Provide the (X, Y) coordinate of the cell's center where the given text is located.  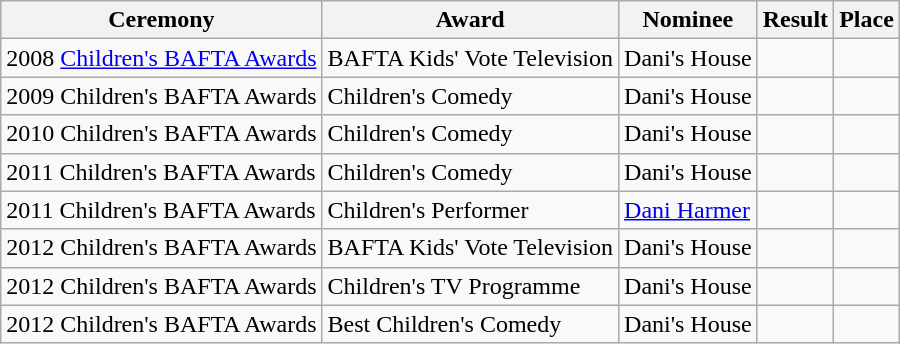
Children's TV Programme (470, 286)
Place (867, 20)
2010 Children's BAFTA Awards (162, 134)
Children's Performer (470, 210)
2008 Children's BAFTA Awards (162, 58)
Best Children's Comedy (470, 324)
Nominee (688, 20)
Result (795, 20)
2009 Children's BAFTA Awards (162, 96)
Ceremony (162, 20)
Dani Harmer (688, 210)
Award (470, 20)
